Output the (x, y) coordinate of the center of the cell containing the given text.  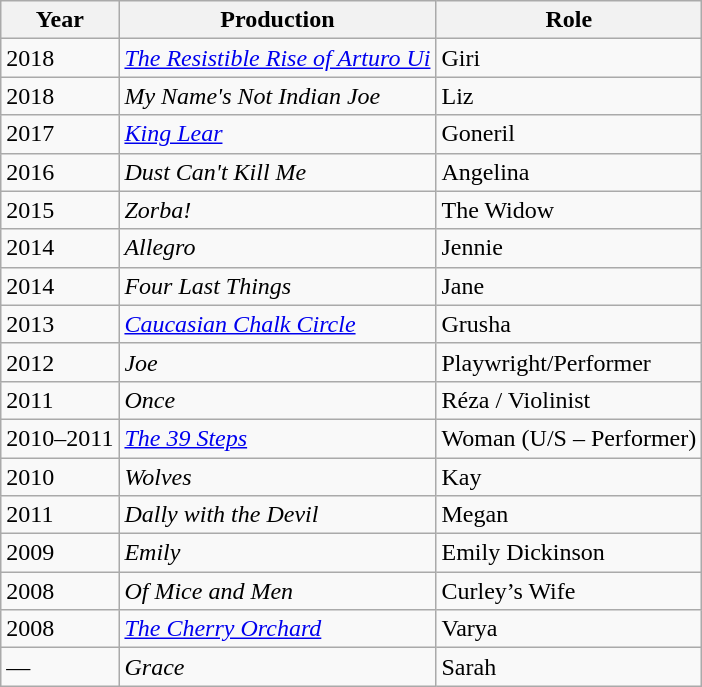
Goneril (569, 134)
The Cherry Orchard (278, 629)
Woman (U/S – Performer) (569, 438)
The 39 Steps (278, 438)
Sarah (569, 667)
Allegro (278, 248)
Grusha (569, 324)
My Name's Not Indian Joe (278, 96)
2013 (60, 324)
Angelina (569, 172)
The Resistible Rise of Arturo Ui (278, 58)
Emily Dickinson (569, 553)
2017 (60, 134)
— (60, 667)
Role (569, 20)
2010 (60, 477)
Jennie (569, 248)
Caucasian Chalk Circle (278, 324)
Varya (569, 629)
Year (60, 20)
Jane (569, 286)
2016 (60, 172)
Four Last Things (278, 286)
Curley’s Wife (569, 591)
2009 (60, 553)
King Lear (278, 134)
2015 (60, 210)
Kay (569, 477)
Dust Can't Kill Me (278, 172)
The Widow (569, 210)
Zorba! (278, 210)
Réza / Violinist (569, 400)
Emily (278, 553)
Playwright/Performer (569, 362)
2012 (60, 362)
Production (278, 20)
Joe (278, 362)
Once (278, 400)
Liz (569, 96)
Of Mice and Men (278, 591)
2010–2011 (60, 438)
Dally with the Devil (278, 515)
Grace (278, 667)
Wolves (278, 477)
Megan (569, 515)
Giri (569, 58)
